Return (X, Y) of the center of cell containing provided text 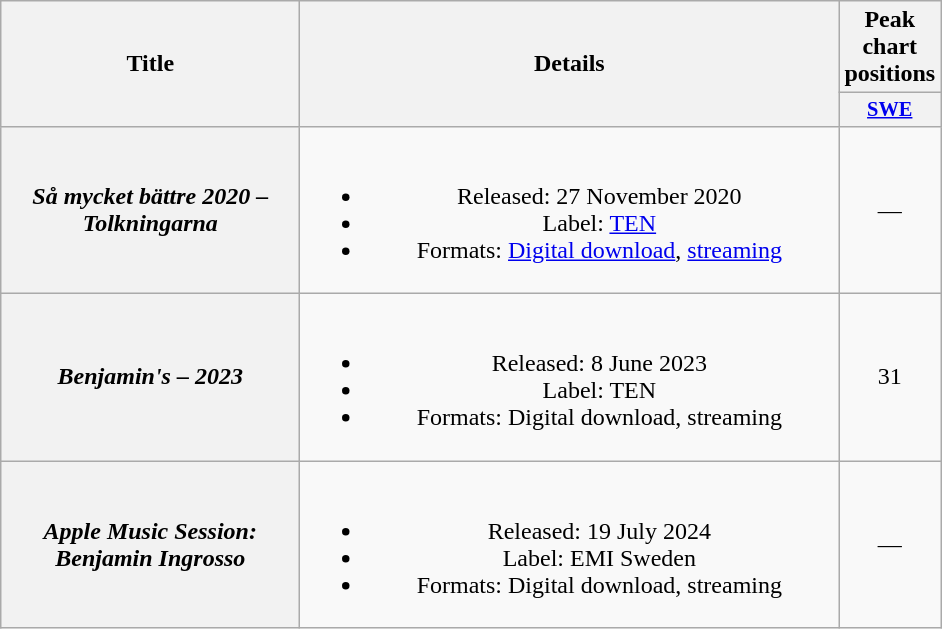
Released: 27 November 2020Label: TENFormats: Digital download, streaming (570, 210)
Details (570, 64)
Peak chart positions (890, 47)
Så mycket bättre 2020 – Tolkningarna (150, 210)
Title (150, 64)
Benjamin's – 2023 (150, 378)
Released: 19 July 2024Label: EMI SwedenFormats: Digital download, streaming (570, 544)
SWE (890, 110)
Released: 8 June 2023Label: TENFormats: Digital download, streaming (570, 378)
31 (890, 378)
Apple Music Session: Benjamin Ingrosso (150, 544)
